Find where the given text appears and provide that cell's center as (X, Y) coordinate. 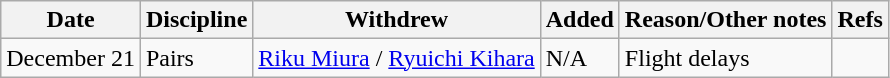
Discipline (196, 20)
Reason/Other notes (726, 20)
Date (71, 20)
Riku Miura / Ryuichi Kihara (396, 58)
Added (580, 20)
December 21 (71, 58)
N/A (580, 58)
Withdrew (396, 20)
Refs (860, 20)
Pairs (196, 58)
Flight delays (726, 58)
